Detect which cell encompasses the target text, then output its (x, y) center coordinate. 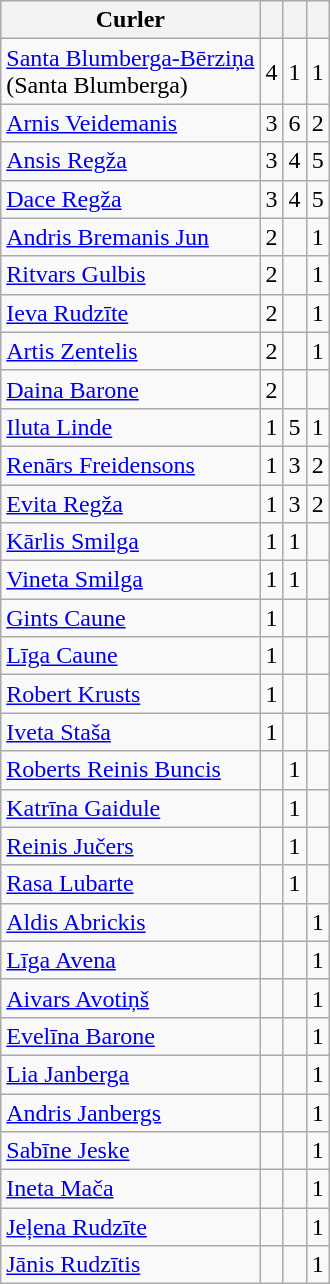
Iveta Staša (130, 732)
Arnis Veidemanis (130, 123)
Curler (130, 20)
Aldis Abrickis (130, 922)
Daina Barone (130, 389)
Vineta Smilga (130, 580)
Ritvars Gulbis (130, 275)
Gints Caune (130, 618)
Katrīna Gaidule (130, 808)
Roberts Reinis Buncis (130, 770)
Artis Zentelis (130, 351)
Jeļena Rudzīte (130, 1227)
Ieva Rudzīte (130, 313)
Sabīne Jeske (130, 1151)
Andris Bremanis Jun (130, 237)
Renārs Freidensons (130, 465)
Robert Krusts (130, 694)
Ineta Mača (130, 1189)
Jānis Rudzītis (130, 1265)
Aivars Avotiņš (130, 998)
Rasa Lubarte (130, 884)
Reinis Jučers (130, 846)
Evelīna Barone (130, 1036)
Andris Janbergs (130, 1113)
Santa Blumberga-Bērziņa(Santa Blumberga) (130, 72)
Iluta Linde (130, 427)
Līga Caune (130, 656)
Kārlis Smilga (130, 542)
Evita Regža (130, 503)
Līga Avena (130, 960)
Lia Janberga (130, 1074)
Dace Regža (130, 199)
Ansis Regža (130, 161)
6 (294, 123)
